Capture the cell that displays the provided text and extract its [x, y] central coordinate. 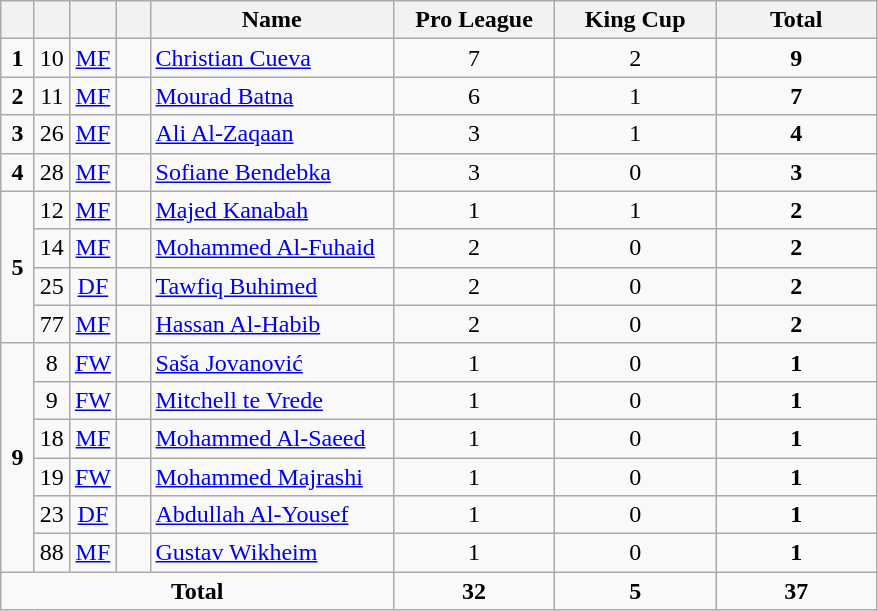
88 [52, 553]
28 [52, 172]
14 [52, 248]
6 [474, 96]
11 [52, 96]
Christian Cueva [272, 58]
37 [796, 591]
32 [474, 591]
Saša Jovanović [272, 362]
Hassan Al-Habib [272, 324]
77 [52, 324]
Abdullah Al-Yousef [272, 515]
18 [52, 438]
19 [52, 477]
Mourad Batna [272, 96]
Mitchell te Vrede [272, 400]
26 [52, 134]
8 [52, 362]
Mohammed Al-Saeed [272, 438]
Tawfiq Buhimed [272, 286]
Mohammed Al-Fuhaid [272, 248]
Ali Al-Zaqaan [272, 134]
Majed Kanabah [272, 210]
Gustav Wikheim [272, 553]
Name [272, 20]
Pro League [474, 20]
12 [52, 210]
Mohammed Majrashi [272, 477]
King Cup [636, 20]
10 [52, 58]
25 [52, 286]
23 [52, 515]
Sofiane Bendebka [272, 172]
